Extract the [x, y] coordinate from the center of the cell holding the provided text.  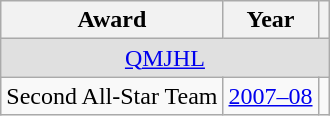
QMJHL [165, 58]
Year [270, 20]
Award [112, 20]
2007–08 [270, 96]
Second All-Star Team [112, 96]
